Determine the (x, y) coordinate at the center of the cell enclosing the given text.  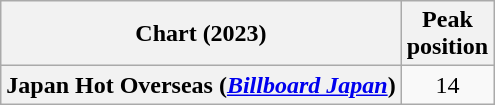
Chart (2023) (201, 34)
14 (447, 85)
Peakposition (447, 34)
Japan Hot Overseas (Billboard Japan) (201, 85)
